Identify which cell holds the provided text, then report its [X, Y] central coordinate. 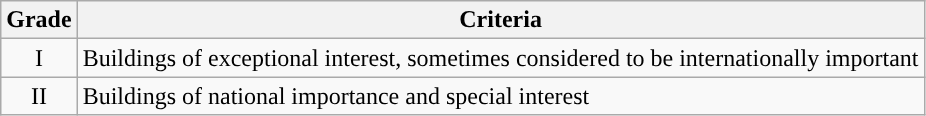
Buildings of exceptional interest, sometimes considered to be internationally important [500, 58]
Grade [39, 20]
II [39, 96]
Buildings of national importance and special interest [500, 96]
Criteria [500, 20]
I [39, 58]
